Pinpoint the cell where the given text exists, returning its (x, y) midpoint coordinate. 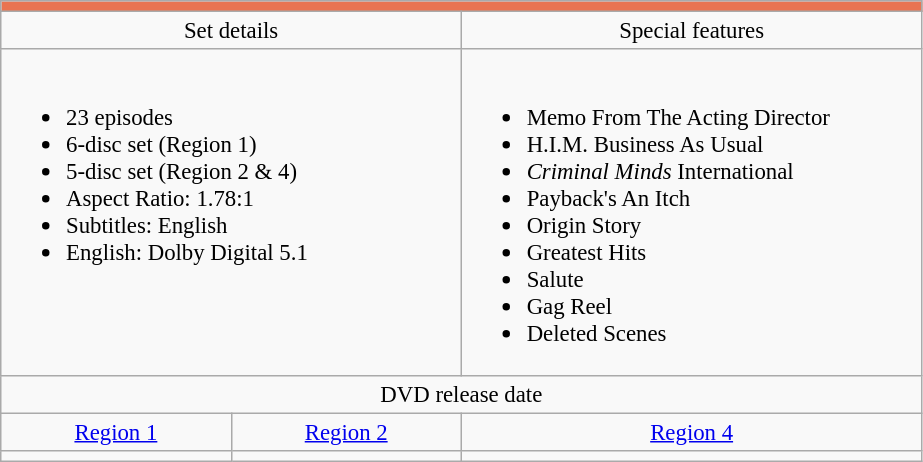
Region 2 (346, 432)
Region 1 (116, 432)
DVD release date (462, 394)
23 episodes6-disc set (Region 1)5-disc set (Region 2 & 4)Aspect Ratio: 1.78:1Subtitles: EnglishEnglish: Dolby Digital 5.1 (232, 212)
Set details (232, 31)
Region 4 (692, 432)
Special features (692, 31)
